Identify which cell holds the provided text, then report its (x, y) central coordinate. 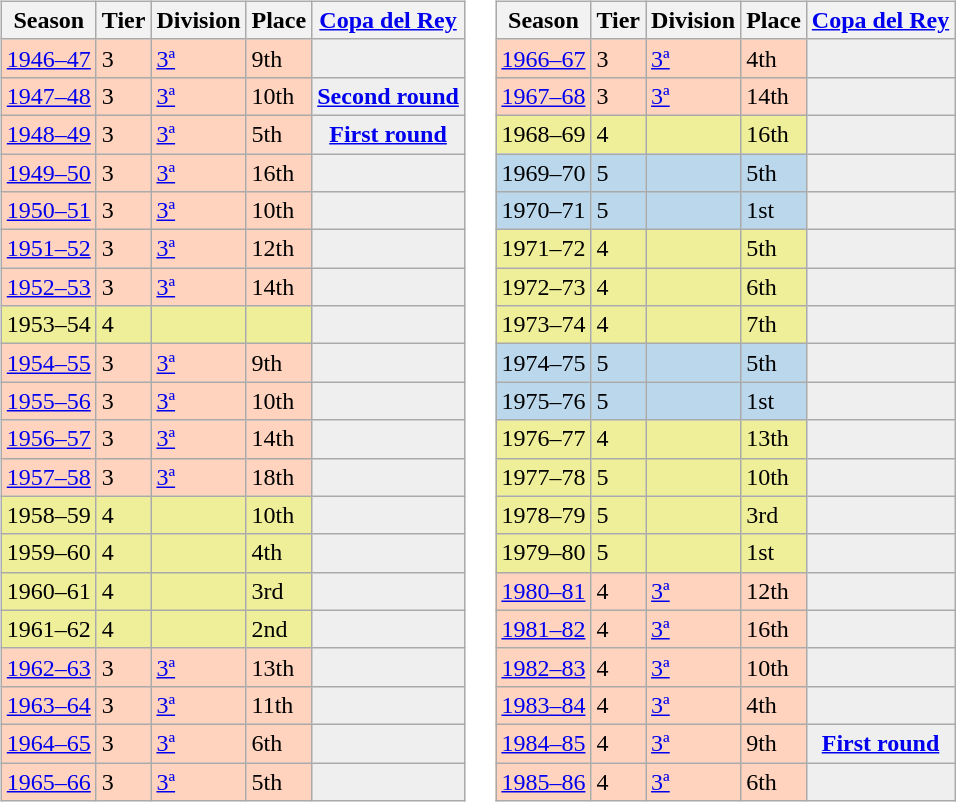
1982–83 (544, 667)
1966–67 (544, 58)
1959–60 (48, 553)
2nd (279, 629)
1970–71 (544, 211)
1950–51 (48, 211)
7th (774, 325)
1977–78 (544, 477)
1958–59 (48, 515)
1946–47 (48, 58)
1955–56 (48, 401)
Second round (388, 96)
1975–76 (544, 401)
1972–73 (544, 287)
11th (279, 705)
1967–68 (544, 96)
1974–75 (544, 363)
1976–77 (544, 439)
1968–69 (544, 134)
1984–85 (544, 743)
1947–48 (48, 96)
1980–81 (544, 591)
1969–70 (544, 173)
1973–74 (544, 325)
1981–82 (544, 629)
1953–54 (48, 325)
18th (279, 477)
1964–65 (48, 743)
1948–49 (48, 134)
1949–50 (48, 173)
1956–57 (48, 439)
1951–52 (48, 249)
1963–64 (48, 705)
1965–66 (48, 781)
1952–53 (48, 287)
1985–86 (544, 781)
1962–63 (48, 667)
1978–79 (544, 515)
1957–58 (48, 477)
1954–55 (48, 363)
1971–72 (544, 249)
1979–80 (544, 553)
1983–84 (544, 705)
1961–62 (48, 629)
1960–61 (48, 591)
